Identify which cell holds the provided text, then report its (x, y) central coordinate. 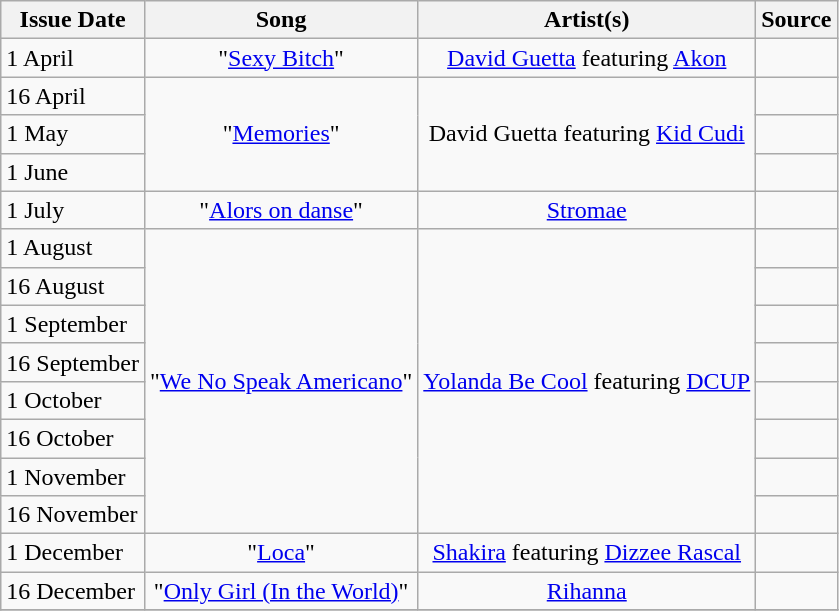
Source (796, 20)
1 April (73, 58)
David Guetta featuring Akon (587, 58)
1 May (73, 134)
Shakira featuring Dizzee Rascal (587, 553)
"We No Speak Americano" (280, 381)
16 December (73, 591)
1 October (73, 400)
16 April (73, 96)
David Guetta featuring Kid Cudi (587, 134)
Stromae (587, 210)
1 June (73, 172)
1 August (73, 248)
1 September (73, 324)
16 August (73, 286)
1 July (73, 210)
"Alors on danse" (280, 210)
16 September (73, 362)
"Only Girl (In the World)" (280, 591)
Artist(s) (587, 20)
"Loca" (280, 553)
Yolanda Be Cool featuring DCUP (587, 381)
"Sexy Bitch" (280, 58)
"Memories" (280, 134)
Song (280, 20)
1 November (73, 477)
16 October (73, 438)
1 December (73, 553)
Issue Date (73, 20)
Rihanna (587, 591)
16 November (73, 515)
